Identify which cell holds the provided text, then report its [X, Y] central coordinate. 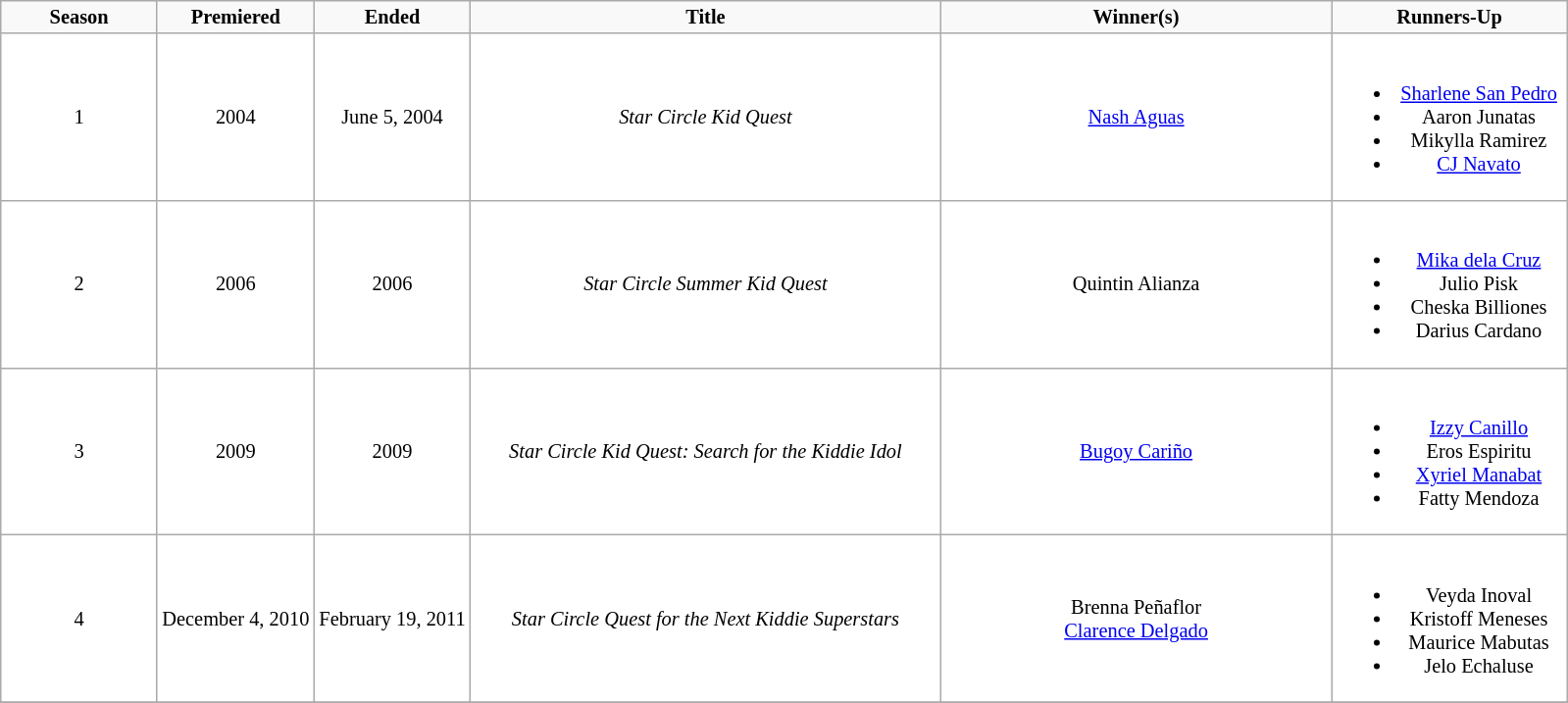
Winner(s) [1136, 17]
Star Circle Quest for the Next Kiddie Superstars [706, 618]
Star Circle Summer Kid Quest [706, 283]
Izzy CanilloEros EspirituXyriel ManabatFatty Mendoza [1449, 451]
Runners-Up [1449, 17]
Bugoy Cariño [1136, 451]
Premiered [235, 17]
Veyda InovalKristoff MenesesMaurice MabutasJelo Echaluse [1449, 618]
1 [79, 117]
Star Circle Kid Quest [706, 117]
December 4, 2010 [235, 618]
Nash Aguas [1136, 117]
2 [79, 283]
4 [79, 618]
Ended [392, 17]
Sharlene San PedroAaron JunatasMikylla RamirezCJ Navato [1449, 117]
Brenna Peñaflor Clarence Delgado [1136, 618]
June 5, 2004 [392, 117]
Title [706, 17]
February 19, 2011 [392, 618]
Star Circle Kid Quest: Search for the Kiddie Idol [706, 451]
3 [79, 451]
2004 [235, 117]
Mika dela CruzJulio PiskCheska BillionesDarius Cardano [1449, 283]
Quintin Alianza [1136, 283]
Season [79, 17]
